Find where the given text appears and provide that cell's center as [x, y] coordinate. 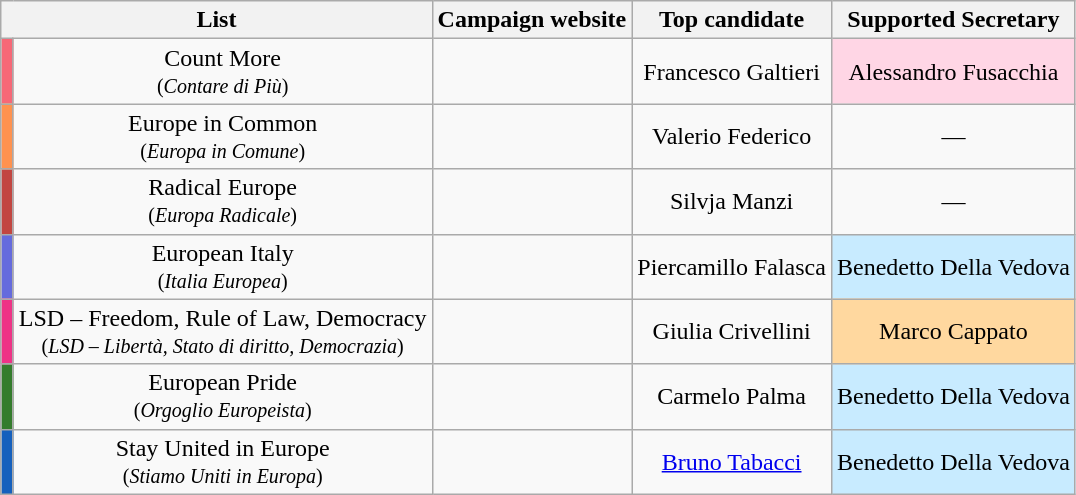
Top candidate [732, 20]
Carmelo Palma [732, 396]
Marco Cappato [953, 332]
Giulia Crivellini [732, 332]
Alessandro Fusacchia [953, 72]
LSD – Freedom, Rule of Law, Democracy(LSD – Libertà, Stato di diritto, Democrazia) [222, 332]
European Pride(Orgoglio Europeista) [222, 396]
Radical Europe(Europa Radicale) [222, 202]
Silvja Manzi [732, 202]
Bruno Tabacci [732, 462]
Francesco Galtieri [732, 72]
Count More(Contare di Più) [222, 72]
Europe in Common(Europa in Comune) [222, 136]
Piercamillo Falasca [732, 266]
Campaign website [532, 20]
Stay United in Europe(Stiamo Uniti in Europa) [222, 462]
Supported Secretary [953, 20]
Valerio Federico [732, 136]
European Italy(Italia Europea) [222, 266]
List [216, 20]
